Locate the cell with the specified text and output its (X, Y) center coordinate. 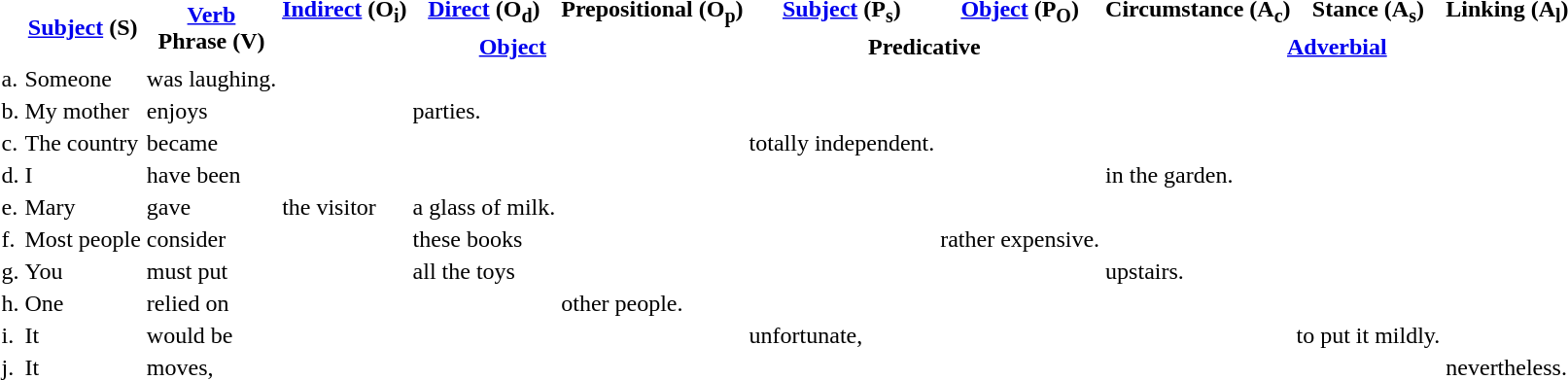
enjoys (211, 111)
c. (10, 143)
would be (211, 335)
relied on (211, 303)
e. (10, 207)
a glass of milk. (484, 207)
all the toys (484, 271)
My mother (83, 111)
d. (10, 175)
f. (10, 239)
It (83, 335)
You (83, 271)
I (83, 175)
The country (83, 143)
b. (10, 111)
gave (211, 207)
a. (10, 79)
upstairs. (1198, 271)
h. (10, 303)
the visitor (344, 207)
became (211, 143)
totally independent. (842, 143)
have been (211, 175)
Someone (83, 79)
other people. (652, 303)
i. (10, 335)
Object (513, 47)
Mary (83, 207)
consider (211, 239)
unfortunate, (842, 335)
Most people (83, 239)
these books (484, 239)
g. (10, 271)
must put (211, 271)
was laughing. (211, 79)
rather expensive. (1021, 239)
parties. (484, 111)
in the garden. (1198, 175)
to put it mildly. (1369, 335)
Predicative (924, 47)
One (83, 303)
